Pinpoint the cell where the given text exists, returning its (X, Y) midpoint coordinate. 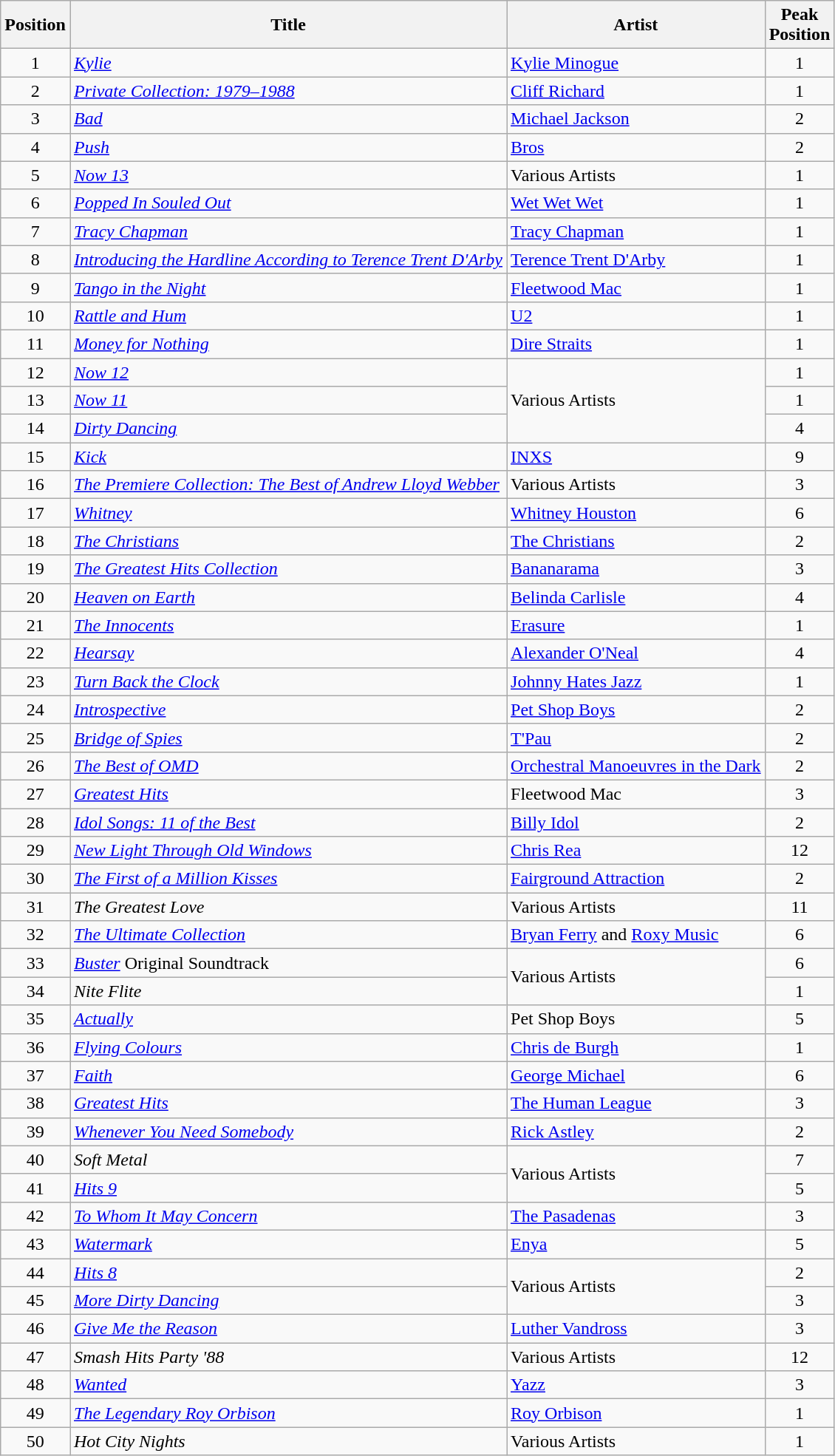
Hits 8 (288, 1272)
16 (35, 485)
Roy Orbison (636, 1413)
Whenever You Need Somebody (288, 1132)
22 (35, 653)
48 (35, 1385)
Rick Astley (636, 1132)
40 (35, 1160)
Idol Songs: 11 of the Best (288, 823)
Belinda Carlisle (636, 597)
Money for Nothing (288, 344)
PeakPosition (800, 25)
Private Collection: 1979–1988 (288, 91)
8 (35, 259)
Hearsay (288, 653)
38 (35, 1103)
Introducing the Hardline According to Terence Trent D'Arby (288, 259)
Bad (288, 119)
21 (35, 625)
33 (35, 963)
13 (35, 401)
Title (288, 25)
George Michael (636, 1075)
44 (35, 1272)
Bryan Ferry and Roxy Music (636, 935)
Billy Idol (636, 823)
Whitney (288, 513)
Erasure (636, 625)
Orchestral Manoeuvres in the Dark (636, 766)
Bridge of Spies (288, 738)
Dirty Dancing (288, 429)
The Premiere Collection: The Best of Andrew Lloyd Webber (288, 485)
The Legendary Roy Orbison (288, 1413)
32 (35, 935)
Wanted (288, 1385)
Smash Hits Party '88 (288, 1357)
Hits 9 (288, 1188)
To Whom It May Concern (288, 1216)
Position (35, 25)
36 (35, 1047)
20 (35, 597)
41 (35, 1188)
10 (35, 316)
46 (35, 1329)
Now 11 (288, 401)
Cliff Richard (636, 91)
Turn Back the Clock (288, 681)
49 (35, 1413)
Fairground Attraction (636, 879)
Bros (636, 147)
24 (35, 710)
Kylie Minogue (636, 63)
45 (35, 1301)
50 (35, 1441)
Johnny Hates Jazz (636, 681)
The First of a Million Kisses (288, 879)
The Pasadenas (636, 1216)
Give Me the Reason (288, 1329)
39 (35, 1132)
The Best of OMD (288, 766)
Now 13 (288, 175)
Popped In Souled Out (288, 203)
Enya (636, 1244)
27 (35, 794)
35 (35, 1019)
18 (35, 541)
Whitney Houston (636, 513)
47 (35, 1357)
Artist (636, 25)
Wet Wet Wet (636, 203)
Soft Metal (288, 1160)
Introspective (288, 710)
26 (35, 766)
Push (288, 147)
More Dirty Dancing (288, 1301)
34 (35, 991)
17 (35, 513)
Rattle and Hum (288, 316)
U2 (636, 316)
Alexander O'Neal (636, 653)
Terence Trent D'Arby (636, 259)
Buster Original Soundtrack (288, 963)
Kylie (288, 63)
Michael Jackson (636, 119)
19 (35, 569)
The Ultimate Collection (288, 935)
T'Pau (636, 738)
14 (35, 429)
Faith (288, 1075)
Chris Rea (636, 851)
The Greatest Hits Collection (288, 569)
Chris de Burgh (636, 1047)
31 (35, 907)
15 (35, 457)
25 (35, 738)
Dire Straits (636, 344)
INXS (636, 457)
The Greatest Love (288, 907)
Now 12 (288, 372)
Watermark (288, 1244)
Heaven on Earth (288, 597)
Kick (288, 457)
Hot City Nights (288, 1441)
Bananarama (636, 569)
23 (35, 681)
Nite Flite (288, 991)
New Light Through Old Windows (288, 851)
Luther Vandross (636, 1329)
The Human League (636, 1103)
Tango in the Night (288, 288)
42 (35, 1216)
37 (35, 1075)
28 (35, 823)
30 (35, 879)
43 (35, 1244)
Actually (288, 1019)
Flying Colours (288, 1047)
Yazz (636, 1385)
29 (35, 851)
The Innocents (288, 625)
